Pinpoint the cell where the given text exists, returning its [x, y] midpoint coordinate. 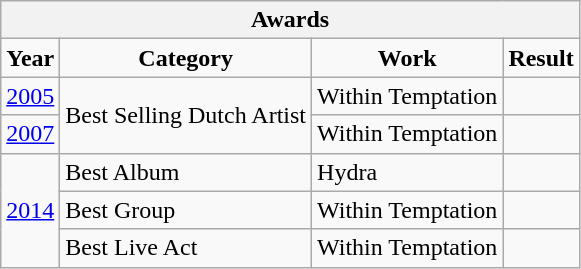
Hydra [408, 172]
Best Live Act [186, 248]
2007 [30, 134]
Best Album [186, 172]
Work [408, 58]
Result [541, 58]
2014 [30, 210]
2005 [30, 96]
Year [30, 58]
Best Selling Dutch Artist [186, 115]
Category [186, 58]
Best Group [186, 210]
Awards [290, 20]
